Detect which cell encompasses the target text, then output its (x, y) center coordinate. 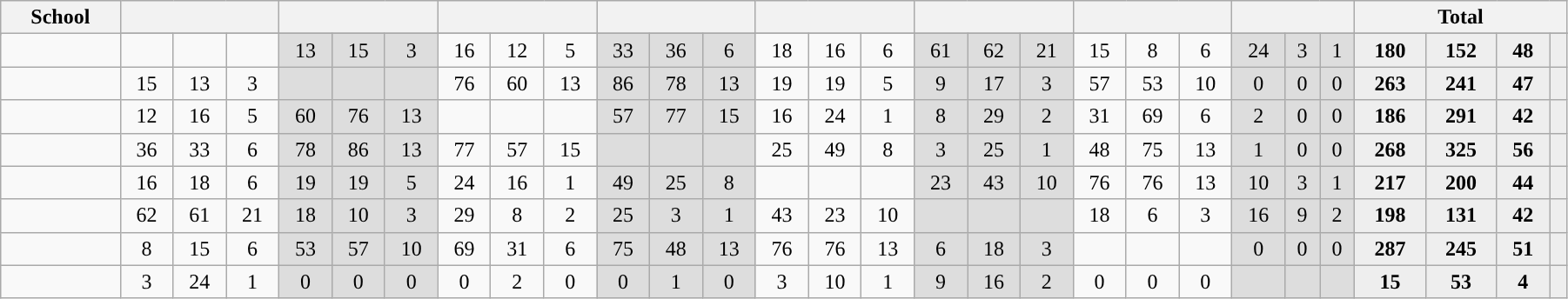
131 (1461, 216)
School (61, 17)
17 (994, 83)
263 (1390, 83)
241 (1461, 83)
198 (1390, 216)
200 (1461, 183)
245 (1461, 249)
291 (1461, 116)
268 (1390, 149)
44 (1523, 183)
51 (1523, 249)
47 (1523, 83)
217 (1390, 183)
152 (1461, 50)
287 (1390, 249)
56 (1523, 149)
4 (1523, 282)
325 (1461, 149)
180 (1390, 50)
Total (1461, 17)
186 (1390, 116)
